Locate the cell with the specified text and output its [x, y] center coordinate. 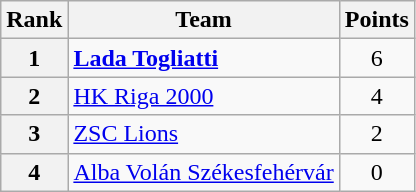
HK Riga 2000 [204, 96]
0 [376, 172]
Points [376, 20]
Team [204, 20]
3 [34, 134]
Lada Togliatti [204, 58]
Alba Volán Székesfehérvár [204, 172]
6 [376, 58]
1 [34, 58]
ZSC Lions [204, 134]
Rank [34, 20]
